Search for the cell housing the specified text and yield its (x, y) center coordinate. 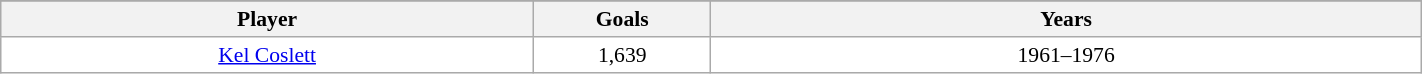
1,639 (622, 55)
Goals (622, 19)
1961–1976 (1066, 55)
Player (268, 19)
Years (1066, 19)
Kel Coslett (268, 55)
